Return the [x, y] coordinate for the center point of the cell that contains the specified text.  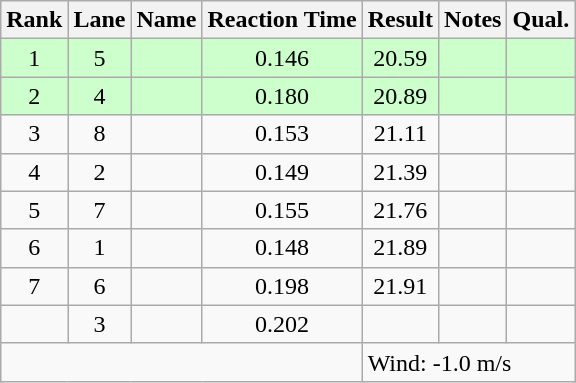
8 [100, 134]
Reaction Time [282, 20]
Wind: -1.0 m/s [468, 362]
Qual. [541, 20]
21.11 [400, 134]
20.89 [400, 96]
21.76 [400, 210]
21.89 [400, 248]
0.155 [282, 210]
0.153 [282, 134]
Name [166, 20]
0.180 [282, 96]
0.149 [282, 172]
0.202 [282, 324]
0.198 [282, 286]
0.148 [282, 248]
Rank [34, 20]
20.59 [400, 58]
0.146 [282, 58]
Result [400, 20]
21.39 [400, 172]
21.91 [400, 286]
Notes [473, 20]
Lane [100, 20]
